Provide the (x, y) coordinate of the cell's center where the given text is located.  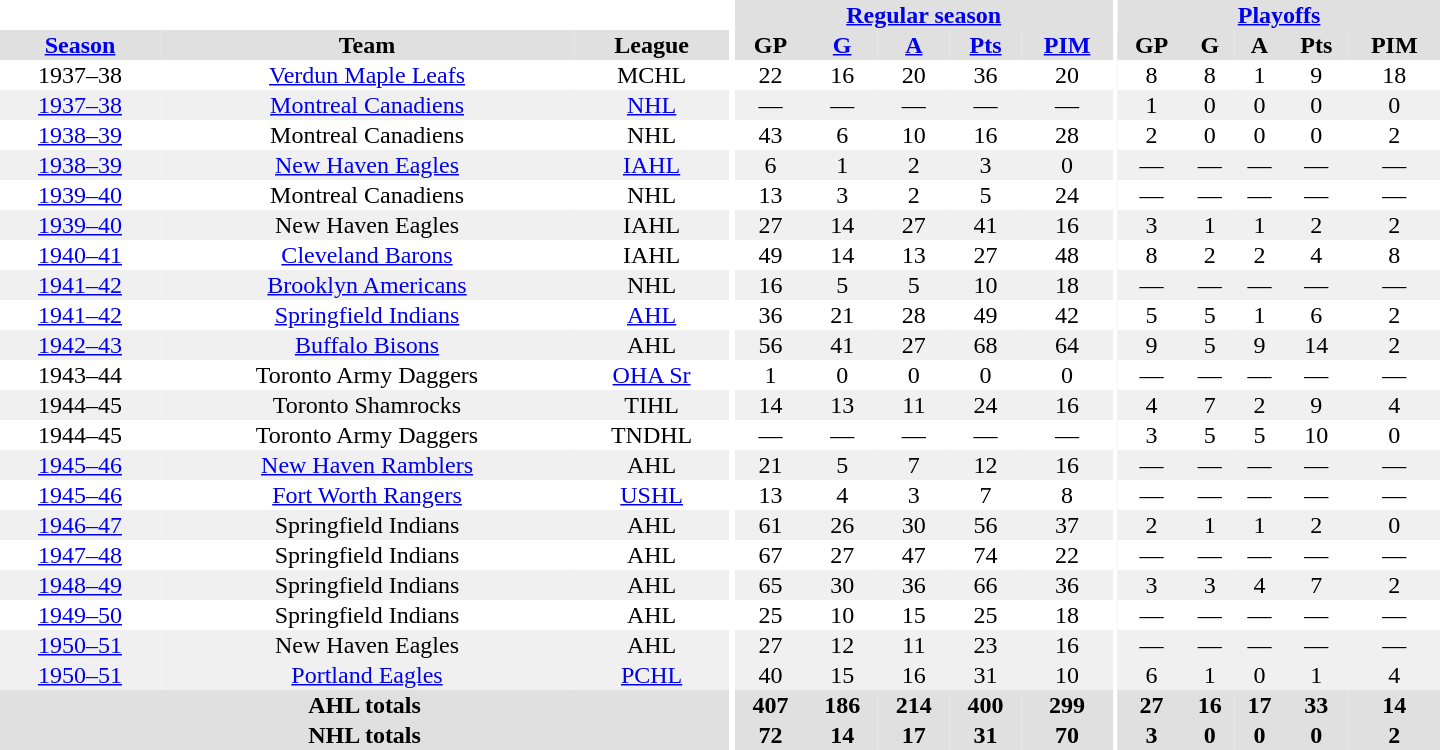
Portland Eagles (367, 675)
1947–48 (80, 555)
League (652, 45)
Verdun Maple Leafs (367, 75)
23 (986, 645)
Toronto Shamrocks (367, 405)
Regular season (924, 15)
TIHL (652, 405)
NHL totals (364, 735)
37 (1066, 525)
26 (842, 525)
43 (771, 135)
70 (1066, 735)
47 (914, 555)
40 (771, 675)
1949–50 (80, 615)
407 (771, 705)
72 (771, 735)
USHL (652, 495)
Fort Worth Rangers (367, 495)
67 (771, 555)
New Haven Ramblers (367, 465)
1940–41 (80, 255)
65 (771, 585)
66 (986, 585)
214 (914, 705)
68 (986, 345)
Brooklyn Americans (367, 285)
Cleveland Barons (367, 255)
Season (80, 45)
64 (1066, 345)
PCHL (652, 675)
Buffalo Bisons (367, 345)
Playoffs (1279, 15)
1942–43 (80, 345)
1943–44 (80, 375)
74 (986, 555)
299 (1066, 705)
61 (771, 525)
OHA Sr (652, 375)
33 (1316, 705)
MCHL (652, 75)
186 (842, 705)
Team (367, 45)
42 (1066, 315)
400 (986, 705)
TNDHL (652, 435)
1948–49 (80, 585)
1946–47 (80, 525)
48 (1066, 255)
AHL totals (364, 705)
